Capture the cell that displays the provided text and extract its (X, Y) central coordinate. 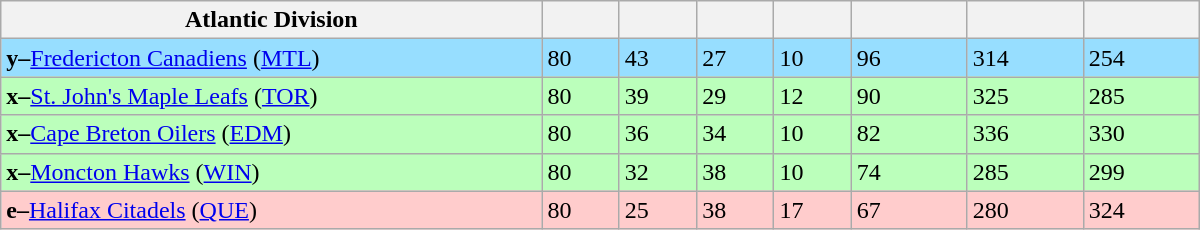
y–Fredericton Canadiens (MTL) (272, 58)
Atlantic Division (272, 20)
67 (909, 210)
x–Cape Breton Oilers (EDM) (272, 134)
34 (736, 134)
12 (812, 96)
39 (658, 96)
324 (1141, 210)
25 (658, 210)
x–St. John's Maple Leafs (TOR) (272, 96)
17 (812, 210)
29 (736, 96)
90 (909, 96)
254 (1141, 58)
82 (909, 134)
280 (1025, 210)
299 (1141, 172)
336 (1025, 134)
43 (658, 58)
27 (736, 58)
96 (909, 58)
32 (658, 172)
x–Moncton Hawks (WIN) (272, 172)
330 (1141, 134)
e–Halifax Citadels (QUE) (272, 210)
314 (1025, 58)
74 (909, 172)
36 (658, 134)
325 (1025, 96)
